Output the [X, Y] coordinate of the center of the cell containing the given text.  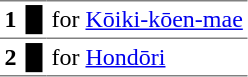
for Kōiki-kōen-mae [147, 20]
1 [10, 20]
2 [10, 57]
for Hondōri [147, 57]
